Pinpoint the cell where the given text exists, returning its (X, Y) midpoint coordinate. 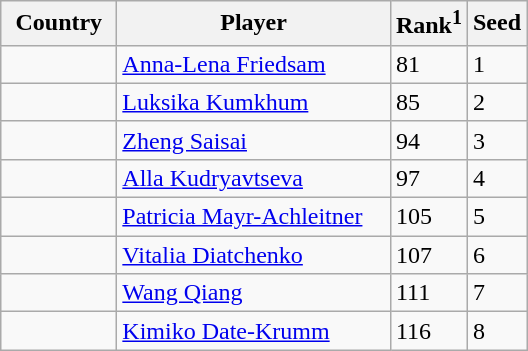
85 (428, 102)
Anna-Lena Friedsam (254, 64)
Patricia Mayr-Achleitner (254, 217)
6 (496, 255)
4 (496, 178)
1 (496, 64)
116 (428, 331)
Zheng Saisai (254, 140)
Alla Kudryavtseva (254, 178)
105 (428, 217)
111 (428, 293)
107 (428, 255)
Vitalia Diatchenko (254, 255)
Player (254, 24)
Kimiko Date-Krumm (254, 331)
81 (428, 64)
Rank1 (428, 24)
97 (428, 178)
Luksika Kumkhum (254, 102)
5 (496, 217)
8 (496, 331)
Seed (496, 24)
Country (59, 24)
94 (428, 140)
Wang Qiang (254, 293)
7 (496, 293)
3 (496, 140)
2 (496, 102)
